Return the (X, Y) coordinate for the center point of the cell that contains the specified text.  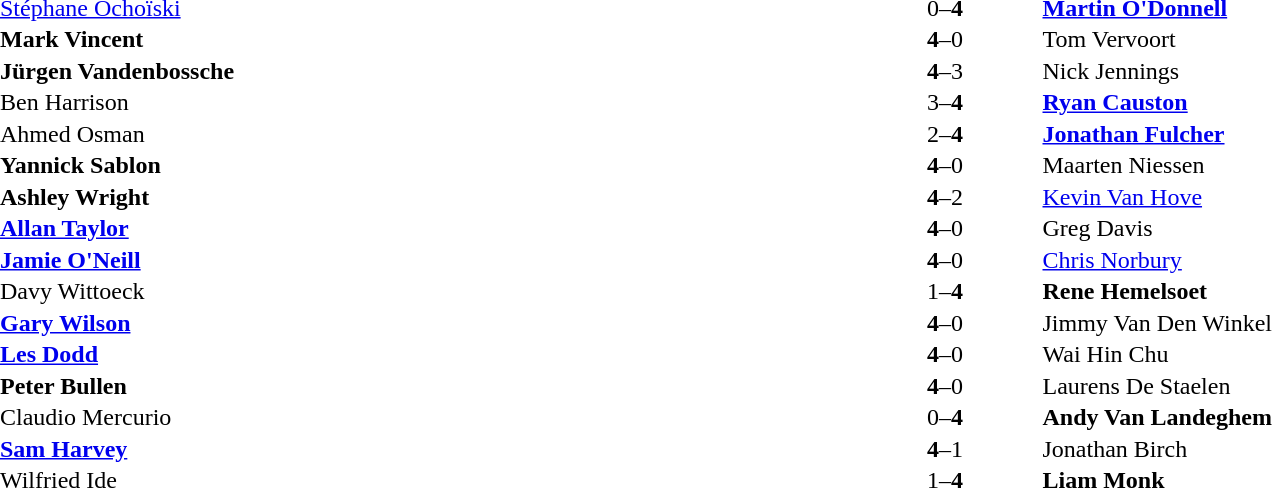
0–4 (944, 417)
4–3 (944, 71)
4–2 (944, 197)
3–4 (944, 103)
1–4 (944, 291)
4–1 (944, 449)
2–4 (944, 134)
